Detect which cell encompasses the target text, then output its [x, y] center coordinate. 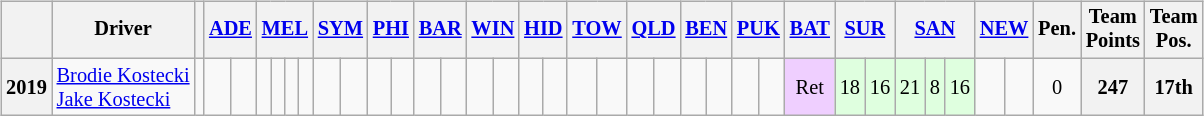
BAR [440, 30]
PUK [758, 30]
TOW [596, 30]
Brodie Kostecki Jake Kostecki [124, 87]
SUR [865, 30]
8 [935, 87]
BAT [810, 30]
TeamPos. [1174, 30]
247 [1113, 87]
SYM [340, 30]
PHI [391, 30]
WIN [494, 30]
Ret [810, 87]
21 [910, 87]
18 [850, 87]
2019 [26, 87]
NEW [1004, 30]
BEN [706, 30]
TeamPoints [1113, 30]
Pen. [1057, 30]
HID [543, 30]
Driver [124, 30]
SAN [935, 30]
MEL [285, 30]
QLD [654, 30]
ADE [230, 30]
17th [1174, 87]
0 [1057, 87]
